Locate the cell with the specified text and output its [x, y] center coordinate. 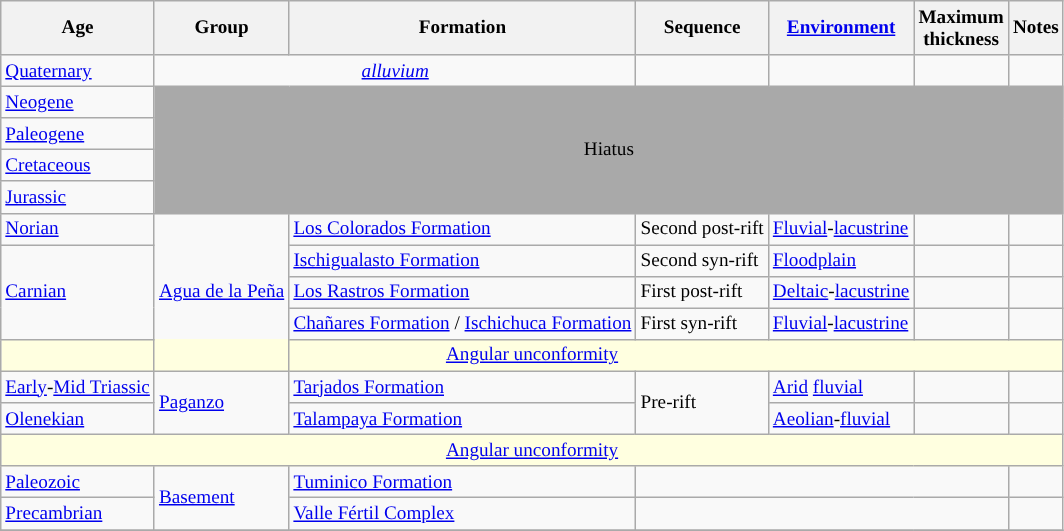
Environment [841, 28]
Age [78, 28]
Maximumthickness [961, 28]
Hiatus [608, 150]
Olenekian [78, 419]
Early-Mid Triassic [78, 387]
Paleogene [78, 134]
Basement [221, 498]
Quaternary [78, 71]
Talampaya Formation [462, 419]
Arid fluvial [841, 387]
Los Rastros Formation [462, 292]
Agua de la Peña [221, 292]
Tarjados Formation [462, 387]
First post-rift [702, 292]
Precambrian [78, 514]
Pre-rift [702, 402]
Group [221, 28]
Chañares Formation / Ischichuca Formation [462, 324]
Neogene [78, 102]
Notes [1036, 28]
Sequence [702, 28]
Valle Fértil Complex [462, 514]
Second syn-rift [702, 261]
Aeolian-fluvial [841, 419]
Los Colorados Formation [462, 229]
Jurassic [78, 197]
Carnian [78, 292]
Second post-rift [702, 229]
Deltaic-lacustrine [841, 292]
Ischigualasto Formation [462, 261]
Paleozoic [78, 482]
Tuminico Formation [462, 482]
Formation [462, 28]
First syn-rift [702, 324]
alluvium [395, 71]
Paganzo [221, 402]
Cretaceous [78, 166]
Norian [78, 229]
Floodplain [841, 261]
